Pinpoint the cell where the given text exists, returning its (X, Y) midpoint coordinate. 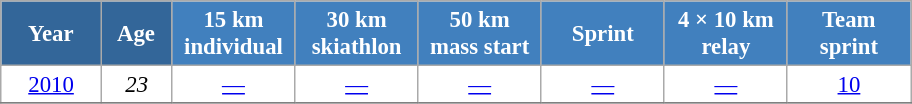
Sprint (602, 34)
15 km individual (234, 34)
Year (52, 34)
2010 (52, 85)
23 (136, 85)
10 (848, 85)
30 km skiathlon (356, 34)
Team sprint (848, 34)
50 km mass start (480, 34)
4 × 10 km relay (726, 34)
Age (136, 34)
